Search for the cell housing the specified text and yield its [x, y] center coordinate. 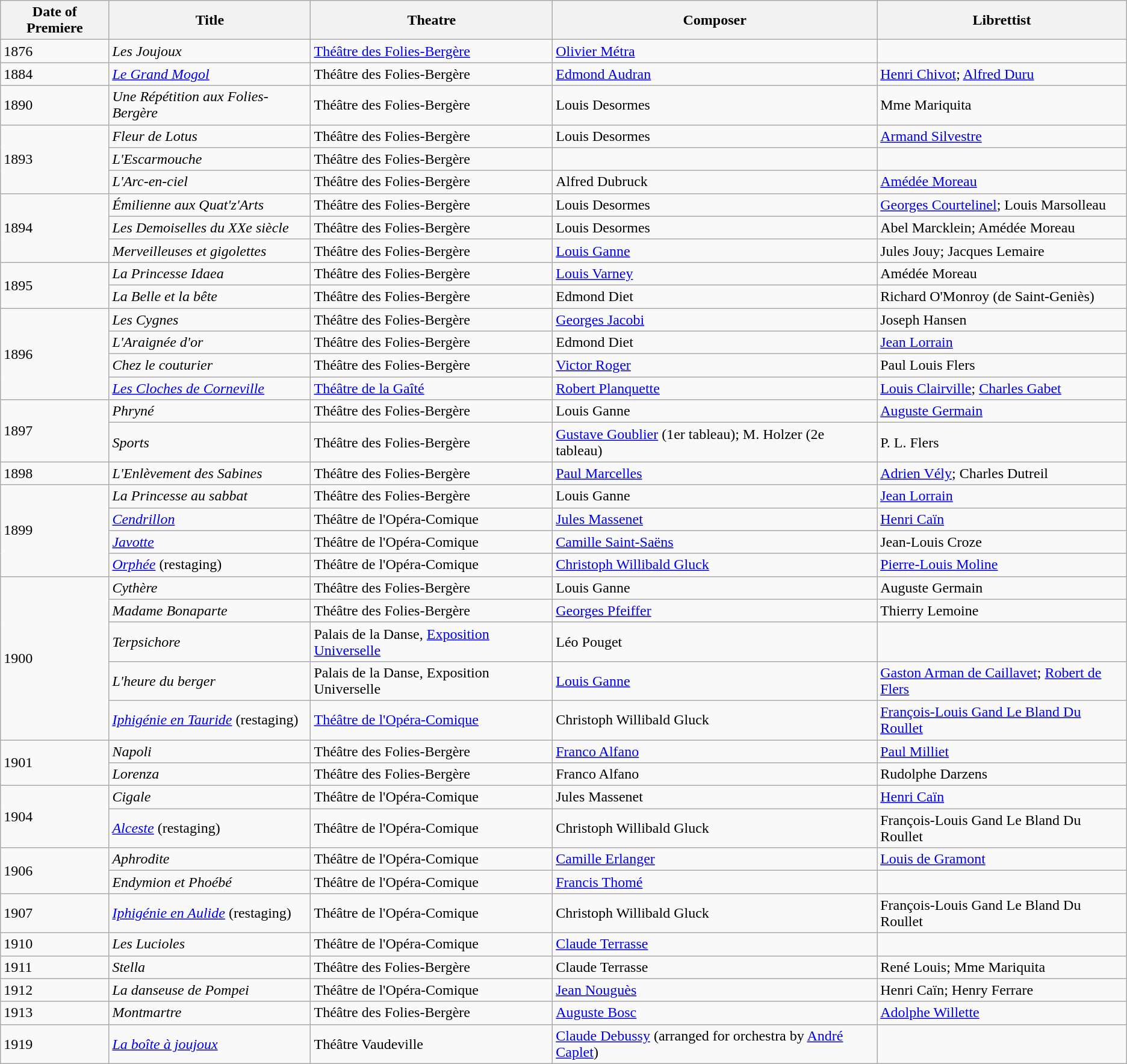
Pierre-Louis Moline [1002, 565]
1894 [55, 228]
Louis de Gramont [1002, 859]
Lorenza [210, 774]
Les Cloches de Corneville [210, 388]
Stella [210, 967]
P. L. Flers [1002, 442]
Jean Nouguès [715, 990]
Henri Caïn; Henry Ferrare [1002, 990]
Alfred Dubruck [715, 182]
1884 [55, 74]
Paul Louis Flers [1002, 366]
1896 [55, 354]
1904 [55, 817]
Gustave Goublier (1er tableau); M. Holzer (2e tableau) [715, 442]
1890 [55, 105]
Madame Bonaparte [210, 611]
Théâtre de la Gaîté [432, 388]
Une Répétition aux Folies-Bergère [210, 105]
Victor Roger [715, 366]
1895 [55, 285]
Theatre [432, 20]
Les Joujoux [210, 51]
Date of Premiere [55, 20]
L'Escarmouche [210, 159]
1906 [55, 871]
Cendrillon [210, 519]
1901 [55, 762]
Thierry Lemoine [1002, 611]
Richard O'Monroy (de Saint-Geniès) [1002, 296]
Iphigénie en Tauride (restaging) [210, 720]
Adrien Vély; Charles Dutreil [1002, 473]
La boîte à joujoux [210, 1044]
Librettist [1002, 20]
La Princesse au sabbat [210, 496]
1897 [55, 431]
Auguste Bosc [715, 1013]
Adolphe Willette [1002, 1013]
La danseuse de Pompei [210, 990]
Paul Marcelles [715, 473]
Fleur de Lotus [210, 136]
Javotte [210, 542]
Camille Erlanger [715, 859]
Les Lucioles [210, 944]
Gaston Arman de Caillavet; Robert de Flers [1002, 680]
Abel Marcklein; Amédée Moreau [1002, 228]
Théâtre Vaudeville [432, 1044]
Cigale [210, 797]
Terpsichore [210, 642]
Olivier Métra [715, 51]
Endymion et Phoébé [210, 882]
Paul Milliet [1002, 751]
L'Enlèvement des Sabines [210, 473]
Francis Thomé [715, 882]
1911 [55, 967]
Joseph Hansen [1002, 320]
Claude Debussy (arranged for orchestra by André Caplet) [715, 1044]
La Princesse Idaea [210, 273]
Edmond Audran [715, 74]
Georges Pfeiffer [715, 611]
Chez le couturier [210, 366]
1899 [55, 530]
L'heure du berger [210, 680]
1898 [55, 473]
Orphée (restaging) [210, 565]
Aphrodite [210, 859]
La Belle et la bête [210, 296]
Robert Planquette [715, 388]
Armand Silvestre [1002, 136]
Rudolphe Darzens [1002, 774]
Alceste (restaging) [210, 829]
Iphigénie en Aulide (restaging) [210, 913]
1907 [55, 913]
Merveilleuses et gigolettes [210, 250]
Les Cygnes [210, 320]
Title [210, 20]
Phryné [210, 411]
Sports [210, 442]
Composer [715, 20]
Henri Chivot; Alfred Duru [1002, 74]
L'Araignée d'or [210, 343]
1900 [55, 658]
1919 [55, 1044]
René Louis; Mme Mariquita [1002, 967]
Napoli [210, 751]
Montmartre [210, 1013]
Les Demoiselles du XXe siècle [210, 228]
1910 [55, 944]
Émilienne aux Quat'z'Arts [210, 205]
1876 [55, 51]
1912 [55, 990]
Camille Saint-Saëns [715, 542]
1913 [55, 1013]
Le Grand Mogol [210, 74]
1893 [55, 159]
Cythère [210, 588]
Jules Jouy; Jacques Lemaire [1002, 250]
Louis Clairville; Charles Gabet [1002, 388]
Léo Pouget [715, 642]
Louis Varney [715, 273]
L'Arc-en-ciel [210, 182]
Mme Mariquita [1002, 105]
Jean-Louis Croze [1002, 542]
Georges Courtelinel; Louis Marsolleau [1002, 205]
Georges Jacobi [715, 320]
